For the text-containing cell, return its midpoint in [X, Y] coordinate format. 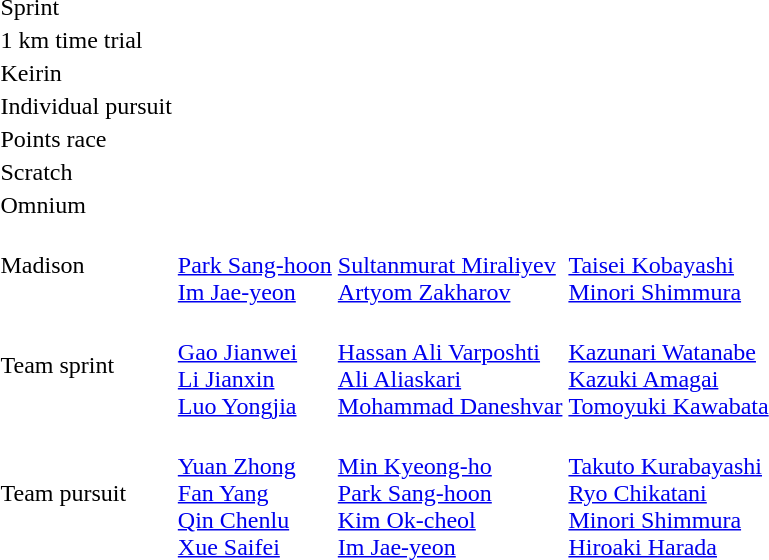
Hassan Ali VarposhtiAli AliaskariMohammad Daneshvar [450, 366]
Sultanmurat MiraliyevArtyom Zakharov [450, 265]
Gao JianweiLi JianxinLuo Yongjia [254, 366]
Park Sang-hoonIm Jae-yeon [254, 265]
